Capture the cell that displays the provided text and extract its [X, Y] central coordinate. 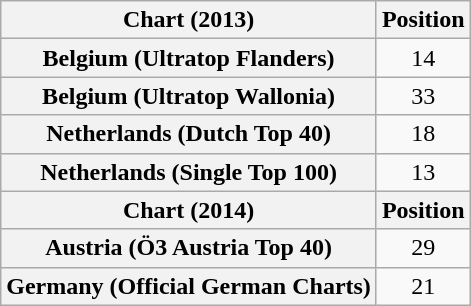
33 [423, 96]
Chart (2013) [189, 20]
Netherlands (Dutch Top 40) [189, 134]
14 [423, 58]
13 [423, 172]
Netherlands (Single Top 100) [189, 172]
Chart (2014) [189, 210]
Belgium (Ultratop Wallonia) [189, 96]
21 [423, 286]
29 [423, 248]
18 [423, 134]
Germany (Official German Charts) [189, 286]
Belgium (Ultratop Flanders) [189, 58]
Austria (Ö3 Austria Top 40) [189, 248]
